Capture the cell that displays the provided text and extract its [X, Y] central coordinate. 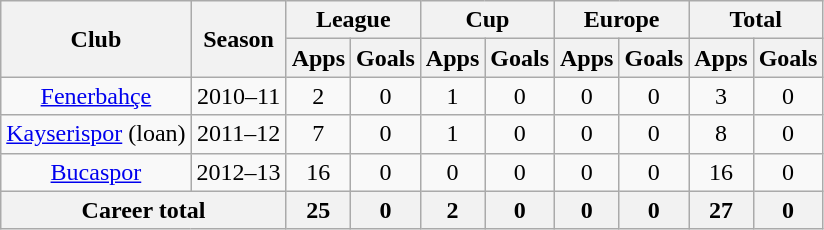
Bucaspor [96, 172]
Club [96, 39]
Kayserispor (loan) [96, 134]
Career total [144, 210]
25 [318, 210]
7 [318, 134]
Europe [622, 20]
8 [721, 134]
2011–12 [238, 134]
Season [238, 39]
Cup [487, 20]
27 [721, 210]
Total [756, 20]
2010–11 [238, 96]
2012–13 [238, 172]
League [353, 20]
3 [721, 96]
Fenerbahçe [96, 96]
